Identify which cell holds the provided text, then report its [X, Y] central coordinate. 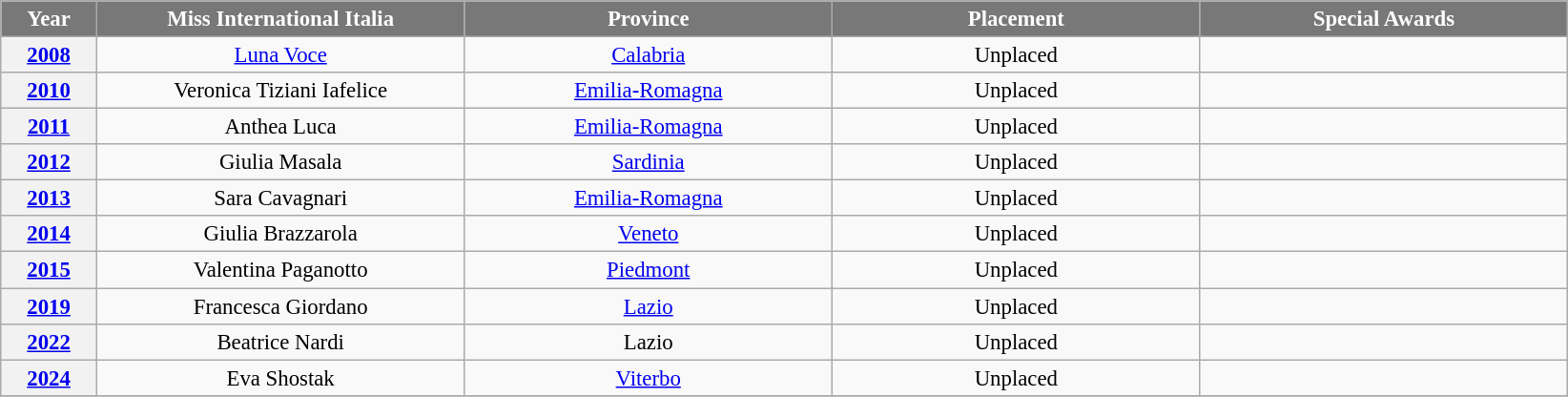
Province [649, 19]
Sara Cavagnari [280, 198]
Beatrice Nardi [280, 342]
Calabria [649, 55]
Placement [1017, 19]
2014 [50, 234]
Eva Shostak [280, 378]
Anthea Luca [280, 127]
2015 [50, 270]
2013 [50, 198]
2022 [50, 342]
2011 [50, 127]
2008 [50, 55]
Luna Voce [280, 55]
Giulia Masala [280, 162]
Sardinia [649, 162]
Year [50, 19]
Miss International Italia [280, 19]
2019 [50, 306]
2012 [50, 162]
Piedmont [649, 270]
Giulia Brazzarola [280, 234]
Veneto [649, 234]
2010 [50, 91]
Valentina Paganotto [280, 270]
Francesca Giordano [280, 306]
Special Awards [1384, 19]
2024 [50, 378]
Veronica Tiziani Iafelice [280, 91]
Viterbo [649, 378]
